Return the (x, y) coordinate for the center point of the cell that contains the specified text.  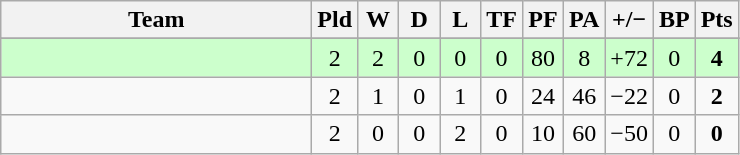
+/− (630, 20)
24 (542, 96)
Pld (335, 20)
PA (584, 20)
L (460, 20)
PF (542, 20)
−22 (630, 96)
46 (584, 96)
8 (584, 58)
4 (716, 58)
−50 (630, 134)
60 (584, 134)
80 (542, 58)
+72 (630, 58)
W (378, 20)
BP (674, 20)
D (420, 20)
10 (542, 134)
Team (156, 20)
Pts (716, 20)
TF (502, 20)
